Detect which cell encompasses the target text, then output its (x, y) center coordinate. 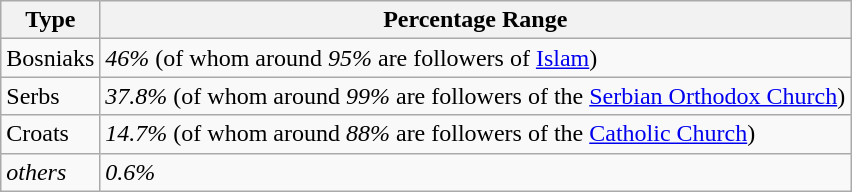
Croats (50, 134)
Bosniaks (50, 58)
others (50, 172)
Type (50, 20)
Serbs (50, 96)
Percentage Range (476, 20)
14.7% (of whom around 88% are followers of the Catholic Church) (476, 134)
0.6% (476, 172)
46% (of whom around 95% are followers of Islam) (476, 58)
37.8% (of whom around 99% are followers of the Serbian Orthodox Church) (476, 96)
